Return (X, Y) of the center of cell containing provided text 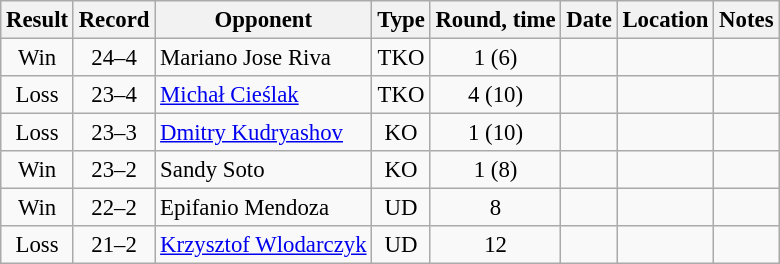
4 (10) (496, 95)
Opponent (264, 20)
24–4 (114, 58)
Type (401, 20)
23–4 (114, 95)
1 (10) (496, 133)
Date (589, 20)
Sandy Soto (264, 170)
Michał Cieślak (264, 95)
1 (8) (496, 170)
Notes (746, 20)
23–3 (114, 133)
23–2 (114, 170)
Record (114, 20)
12 (496, 245)
Round, time (496, 20)
Epifanio Mendoza (264, 208)
22–2 (114, 208)
8 (496, 208)
Result (38, 20)
21–2 (114, 245)
Dmitry Kudryashov (264, 133)
Location (666, 20)
1 (6) (496, 58)
Krzysztof Wlodarczyk (264, 245)
Mariano Jose Riva (264, 58)
